Search for the cell housing the specified text and yield its [x, y] center coordinate. 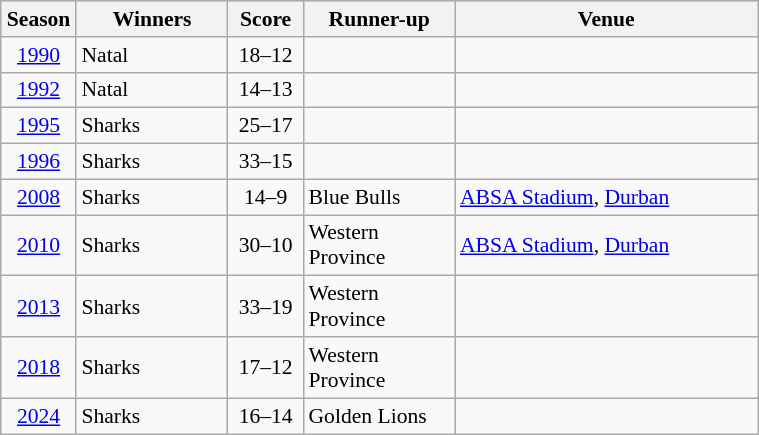
Score [266, 19]
17–12 [266, 368]
Winners [152, 19]
Blue Bulls [378, 197]
14–9 [266, 197]
2010 [39, 246]
1996 [39, 162]
33–19 [266, 306]
Season [39, 19]
30–10 [266, 246]
14–13 [266, 90]
16–14 [266, 416]
2024 [39, 416]
33–15 [266, 162]
2018 [39, 368]
Runner-up [378, 19]
18–12 [266, 55]
1990 [39, 55]
1995 [39, 126]
1992 [39, 90]
Golden Lions [378, 416]
25–17 [266, 126]
2008 [39, 197]
Venue [606, 19]
2013 [39, 306]
